Output the (X, Y) coordinate of the center of the cell containing the given text.  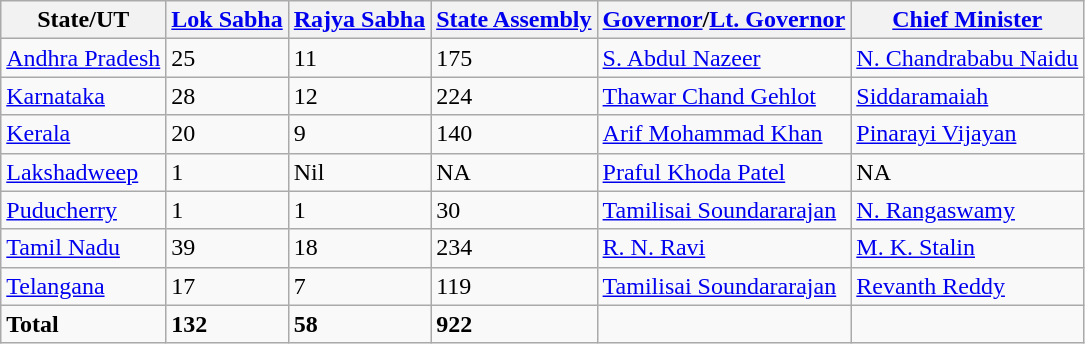
58 (359, 324)
234 (514, 248)
Karnataka (84, 96)
Pinarayi Vijayan (968, 134)
175 (514, 58)
9 (359, 134)
Tamil Nadu (84, 248)
Puducherry (84, 210)
28 (227, 96)
7 (359, 286)
N. Rangaswamy (968, 210)
224 (514, 96)
18 (359, 248)
Lok Sabha (227, 20)
Telangana (84, 286)
M. K. Stalin (968, 248)
State/UT (84, 20)
11 (359, 58)
Revanth Reddy (968, 286)
12 (359, 96)
Governor/Lt. Governor (724, 20)
Thawar Chand Gehlot (724, 96)
Total (84, 324)
30 (514, 210)
Lakshadweep (84, 172)
132 (227, 324)
922 (514, 324)
S. Abdul Nazeer (724, 58)
N. Chandrababu Naidu (968, 58)
State Assembly (514, 20)
25 (227, 58)
Kerala (84, 134)
R. N. Ravi (724, 248)
Praful Khoda Patel (724, 172)
119 (514, 286)
Siddaramaiah (968, 96)
Rajya Sabha (359, 20)
Nil (359, 172)
39 (227, 248)
140 (514, 134)
17 (227, 286)
20 (227, 134)
Chief Minister (968, 20)
Andhra Pradesh (84, 58)
Arif Mohammad Khan (724, 134)
